For the text-containing cell, return its midpoint in [X, Y] coordinate format. 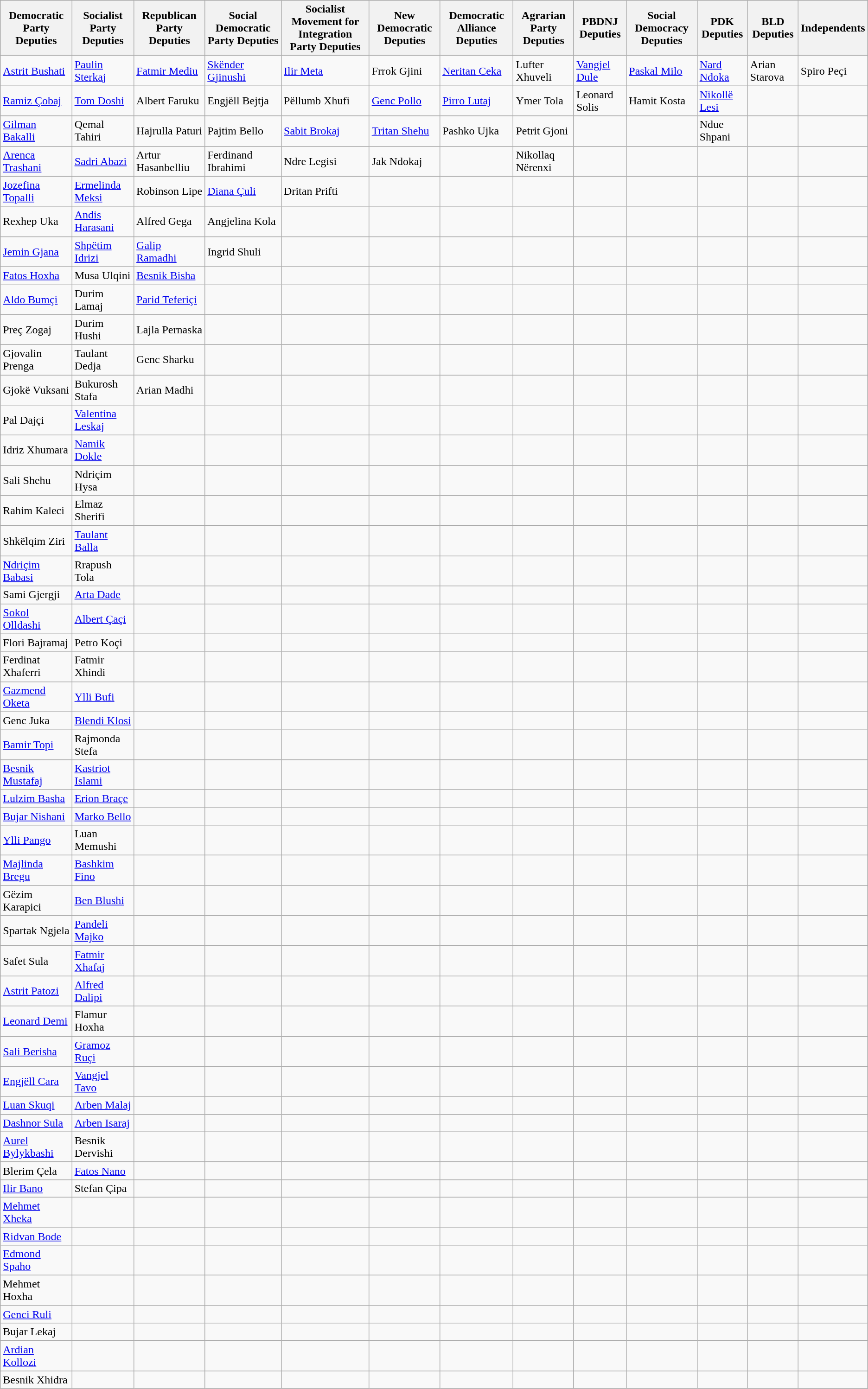
Galip Ramadhi [170, 251]
Paulin Sterkaj [103, 70]
Pandeli Majko [103, 931]
Edmond Spaho [36, 1260]
Albert Faruku [170, 101]
Angjelina Kola [243, 222]
Tritan Shehu [404, 131]
Stefan Çipa [103, 1188]
Aldo Bumçi [36, 299]
Sabit Brokaj [325, 131]
Bujar Lekaj [36, 1332]
Socialist Party Deputies [103, 28]
Blendi Klosi [103, 720]
Pashko Ujka [477, 131]
Bujar Nishani [36, 816]
Arben Isaraj [103, 1123]
Preç Zogaj [36, 329]
Fatos Hoxha [36, 275]
Mehmet Xheka [36, 1212]
Andis Harasani [103, 222]
Vangjel Dule [600, 70]
Ferdinat Xhaferri [36, 667]
Paskal Milo [662, 70]
Leonard Solis [600, 101]
Ilir Bano [36, 1188]
Ridvan Bode [36, 1236]
Rahim Kaleci [36, 511]
Engjëll Bejtja [243, 101]
Petrit Gjoni [543, 131]
Ndriçim Babasi [36, 571]
Vangjel Tavo [103, 1081]
Ben Blushi [103, 900]
Arian Madhi [170, 389]
Aurel Bylykbashi [36, 1147]
Dashnor Sula [36, 1123]
Albert Çaçi [103, 618]
Elmaz Sherifi [103, 511]
Republican Party Deputies [170, 28]
Gëzim Karapici [36, 900]
Socialist Movement for Integration Party Deputies [325, 28]
Rrapush Tola [103, 571]
Valentina Leskaj [103, 420]
Genc Sharku [170, 360]
Democratic Party Deputies [36, 28]
Musa Ulqini [103, 275]
Independents [833, 28]
Rajmonda Stefa [103, 745]
Fatmir Xhafaj [103, 961]
Genc Juka [36, 720]
Skënder Gjinushi [243, 70]
Jak Ndokaj [404, 161]
Pajtim Bello [243, 131]
Alfred Dalipi [103, 991]
Taulant Dedja [103, 360]
Ylli Pango [36, 840]
Arben Malaj [103, 1105]
Erion Braçe [103, 798]
Lufter Xhuveli [543, 70]
Ardian Kollozi [36, 1356]
Kastriot Islami [103, 774]
Safet Sula [36, 961]
Idriz Xhumara [36, 451]
Ramiz Çobaj [36, 101]
Ylli Bufi [103, 696]
Astrit Bushati [36, 70]
Astrit Patozi [36, 991]
Durim Lamaj [103, 299]
Shpëtim Idrizi [103, 251]
Ingrid Shuli [243, 251]
Ndue Shpani [722, 131]
Dritan Prifti [325, 191]
Alfred Gega [170, 222]
PDK Deputies [722, 28]
Fatos Nano [103, 1171]
Social Democratic Party Deputies [243, 28]
Lulzim Basha [36, 798]
Artur Hasanbelliu [170, 161]
Hamit Kosta [662, 101]
Durim Hushi [103, 329]
Hajrulla Paturi [170, 131]
Besnik Mustafaj [36, 774]
Sadri Abazi [103, 161]
Fatmir Mediu [170, 70]
Besnik Xhidra [36, 1380]
Sokol Olldashi [36, 618]
Gilman Bakalli [36, 131]
Social Democracy Deputies [662, 28]
Ymer Tola [543, 101]
Besnik Bisha [170, 275]
Genci Ruli [36, 1314]
Luan Memushi [103, 840]
Taulant Balla [103, 541]
Ferdinand Ibrahimi [243, 161]
Arenca Trashani [36, 161]
Democratic Alliance Deputies [477, 28]
Robinson Lipe [170, 191]
Genc Pollo [404, 101]
Pirro Lutaj [477, 101]
Gjovalin Prenga [36, 360]
Shkëlqim Ziri [36, 541]
Luan Skuqi [36, 1105]
Besnik Dervishi [103, 1147]
Leonard Demi [36, 1021]
Pal Dajçi [36, 420]
New Democratic Deputies [404, 28]
Ndre Legisi [325, 161]
Arta Dade [103, 595]
Gjokë Vuksani [36, 389]
Majlinda Bregu [36, 871]
Frrok Gjini [404, 70]
Marko Bello [103, 816]
Neritan Ceka [477, 70]
Ilir Meta [325, 70]
Mehmet Hoxha [36, 1291]
Parid Teferiçi [170, 299]
Gazmend Oketa [36, 696]
Agrarian Party Deputies [543, 28]
Ermelinda Meksi [103, 191]
Bukurosh Stafa [103, 389]
Ndriçim Hysa [103, 480]
Jozefina Topalli [36, 191]
Nard Ndoka [722, 70]
BLD Deputies [772, 28]
Engjëll Cara [36, 1081]
Bamir Topi [36, 745]
Lajla Pernaska [170, 329]
Sami Gjergji [36, 595]
Qemal Tahiri [103, 131]
Spartak Ngjela [36, 931]
Jemin Gjana [36, 251]
Arian Starova [772, 70]
PBDNJ Deputies [600, 28]
Tom Doshi [103, 101]
Nikollaq Nërenxi [543, 161]
Flori Bajramaj [36, 643]
Pëllumb Xhufi [325, 101]
Petro Koçi [103, 643]
Gramoz Ruçi [103, 1051]
Flamur Hoxha [103, 1021]
Rexhep Uka [36, 222]
Sali Shehu [36, 480]
Fatmir Xhindi [103, 667]
Blerim Çela [36, 1171]
Bashkim Fino [103, 871]
Sali Berisha [36, 1051]
Diana Çuli [243, 191]
Nikollë Lesi [722, 101]
Namik Dokle [103, 451]
Spiro Peçi [833, 70]
